From the cell containing the given text, extract its center point as (x, y) coordinate. 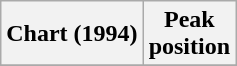
Chart (1994) (72, 34)
Peakposition (189, 34)
